Find where the given text appears and provide that cell's center as [x, y] coordinate. 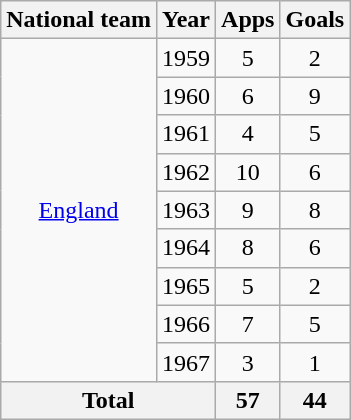
Apps [248, 20]
1963 [186, 210]
1960 [186, 96]
10 [248, 172]
1962 [186, 172]
Total [108, 400]
1967 [186, 362]
Goals [315, 20]
1959 [186, 58]
4 [248, 134]
1965 [186, 286]
1966 [186, 324]
44 [315, 400]
7 [248, 324]
National team [79, 20]
Year [186, 20]
1964 [186, 248]
3 [248, 362]
1 [315, 362]
England [79, 210]
57 [248, 400]
1961 [186, 134]
